Return (x, y) of the center of cell containing provided text 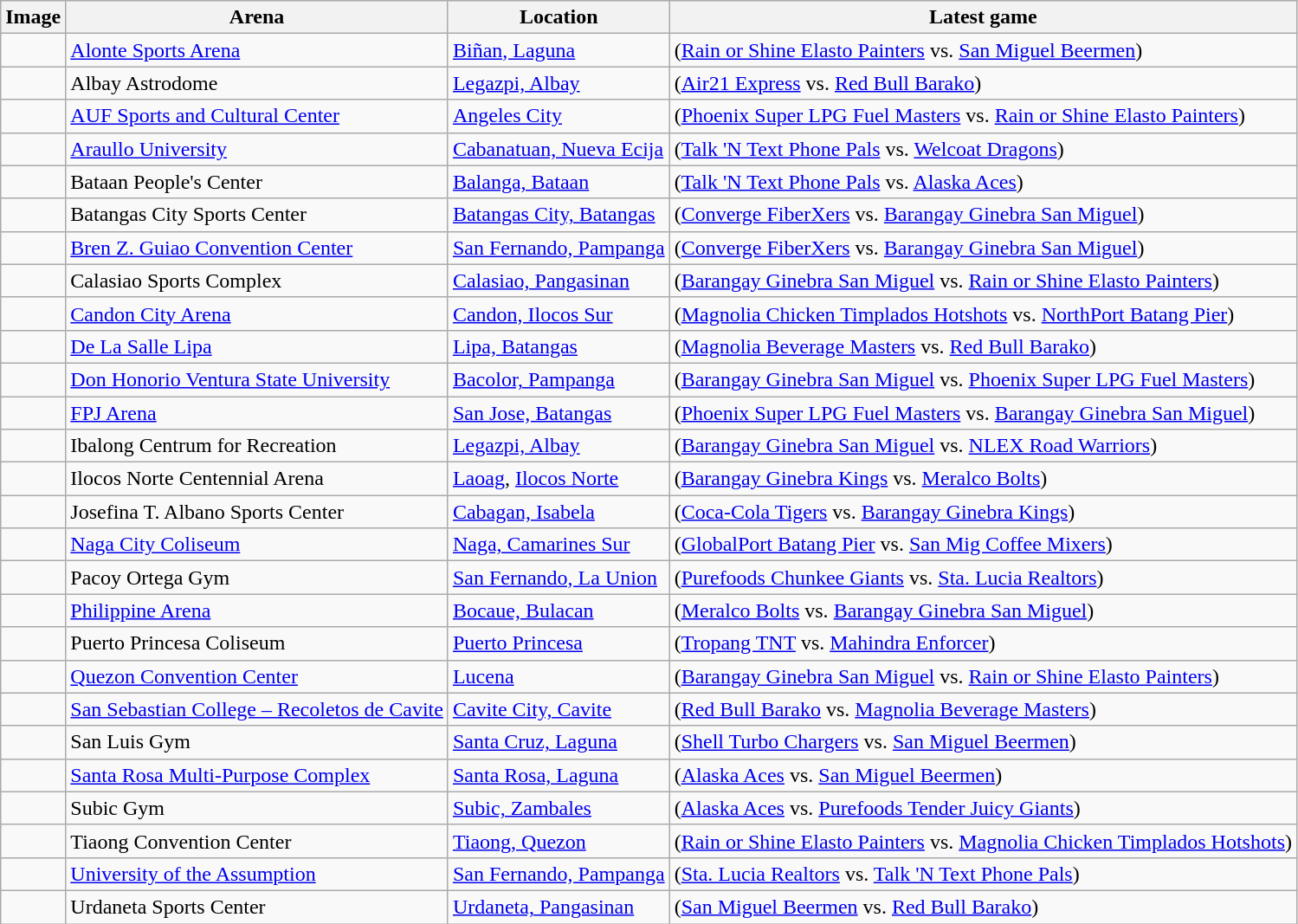
Batangas City Sports Center (257, 215)
Urdaneta, Pangasinan (559, 907)
(Shell Turbo Chargers vs. San Miguel Beermen) (983, 742)
Ibalong Centrum for Recreation (257, 446)
Image (33, 17)
(Magnolia Chicken Timplados Hotshots vs. NorthPort Batang Pier) (983, 313)
(San Miguel Beermen vs. Red Bull Barako) (983, 907)
(Magnolia Beverage Masters vs. Red Bull Barako) (983, 346)
FPJ Arena (257, 413)
Naga City Coliseum (257, 545)
(Meralco Bolts vs. Barangay Ginebra San Miguel) (983, 611)
Josefina T. Albano Sports Center (257, 512)
Pacoy Ortega Gym (257, 578)
(Alaska Aces vs. San Miguel Beermen) (983, 775)
(Phoenix Super LPG Fuel Masters vs. Rain or Shine Elasto Painters) (983, 116)
Urdaneta Sports Center (257, 907)
Location (559, 17)
Laoag, Ilocos Norte (559, 479)
(Air21 Express vs. Red Bull Barako) (983, 83)
Bren Z. Guiao Convention Center (257, 248)
Philippine Arena (257, 611)
University of the Assumption (257, 874)
Balanga, Bataan (559, 182)
Santa Cruz, Laguna (559, 742)
Naga, Camarines Sur (559, 545)
San Jose, Batangas (559, 413)
(Tropang TNT vs. Mahindra Enforcer) (983, 643)
Latest game (983, 17)
Arena (257, 17)
Lipa, Batangas (559, 346)
Subic Gym (257, 808)
Subic, Zambales (559, 808)
(Alaska Aces vs. Purefoods Tender Juicy Giants) (983, 808)
AUF Sports and Cultural Center (257, 116)
(Sta. Lucia Realtors vs. Talk 'N Text Phone Pals) (983, 874)
Cabagan, Isabela (559, 512)
(Barangay Ginebra San Miguel vs. NLEX Road Warriors) (983, 446)
Bocaue, Bulacan (559, 611)
(Coca-Cola Tigers vs. Barangay Ginebra Kings) (983, 512)
Tiaong Convention Center (257, 841)
(Red Bull Barako vs. Magnolia Beverage Masters) (983, 709)
(GlobalPort Batang Pier vs. San Mig Coffee Mixers) (983, 545)
(Barangay Ginebra San Miguel vs. Phoenix Super LPG Fuel Masters) (983, 379)
Ilocos Norte Centennial Arena (257, 479)
Santa Rosa, Laguna (559, 775)
Calasiao, Pangasinan (559, 281)
Don Honorio Ventura State University (257, 379)
Puerto Princesa (559, 643)
Cabanatuan, Nueva Ecija (559, 149)
Batangas City, Batangas (559, 215)
Biñan, Laguna (559, 50)
Santa Rosa Multi-Purpose Complex (257, 775)
(Talk 'N Text Phone Pals vs. Welcoat Dragons) (983, 149)
(Barangay Ginebra Kings vs. Meralco Bolts) (983, 479)
Candon, Ilocos Sur (559, 313)
Puerto Princesa Coliseum (257, 643)
Angeles City (559, 116)
(Rain or Shine Elasto Painters vs. Magnolia Chicken Timplados Hotshots) (983, 841)
(Phoenix Super LPG Fuel Masters vs. Barangay Ginebra San Miguel) (983, 413)
Lucena (559, 676)
Calasiao Sports Complex (257, 281)
Quezon Convention Center (257, 676)
Albay Astrodome (257, 83)
De La Salle Lipa (257, 346)
San Fernando, La Union (559, 578)
(Talk 'N Text Phone Pals vs. Alaska Aces) (983, 182)
Tiaong, Quezon (559, 841)
Bataan People's Center (257, 182)
(Purefoods Chunkee Giants vs. Sta. Lucia Realtors) (983, 578)
Alonte Sports Arena (257, 50)
San Luis Gym (257, 742)
Bacolor, Pampanga (559, 379)
Cavite City, Cavite (559, 709)
Candon City Arena (257, 313)
San Sebastian College – Recoletos de Cavite (257, 709)
Araullo University (257, 149)
(Rain or Shine Elasto Painters vs. San Miguel Beermen) (983, 50)
